Search for the cell housing the specified text and yield its (X, Y) center coordinate. 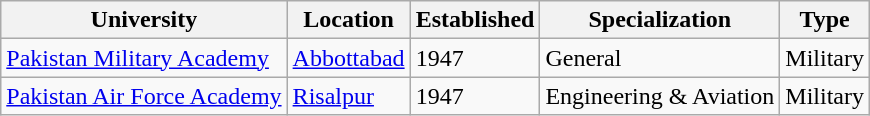
Location (348, 20)
Pakistan Military Academy (144, 58)
Pakistan Air Force Academy (144, 96)
Risalpur (348, 96)
Type (825, 20)
Specialization (660, 20)
Engineering & Aviation (660, 96)
University (144, 20)
General (660, 58)
Abbottabad (348, 58)
Established (475, 20)
